Output the [X, Y] coordinate of the center of the cell containing the given text.  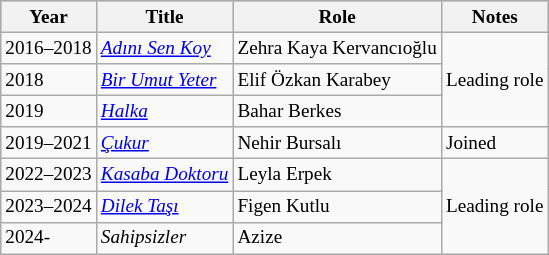
2022–2023 [49, 175]
Adını Sen Koy [164, 48]
Nehir Bursalı [337, 143]
Figen Kutlu [337, 206]
Elif Özkan Karabey [337, 80]
Bir Umut Yeter [164, 80]
2024- [49, 238]
2019 [49, 111]
Halka [164, 111]
2016–2018 [49, 48]
Leyla Erpek [337, 175]
2023–2024 [49, 206]
Joined [494, 143]
Kasaba Doktoru [164, 175]
Dilek Taşı [164, 206]
Çukur [164, 143]
Year [49, 17]
Bahar Berkes [337, 111]
2018 [49, 80]
2019–2021 [49, 143]
Role [337, 17]
Azize [337, 238]
Zehra Kaya Kervancıoğlu [337, 48]
Sahipsizler [164, 238]
Title [164, 17]
Notes [494, 17]
